Determine the (x, y) coordinate at the center of the cell enclosing the given text.  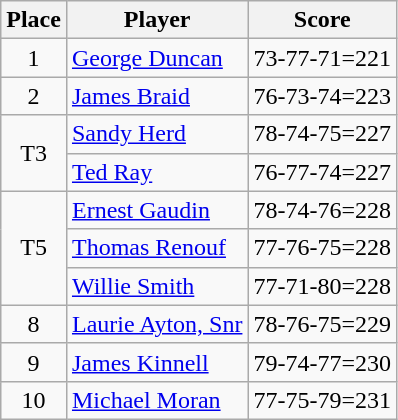
8 (34, 324)
10 (34, 400)
76-77-74=227 (322, 172)
73-77-71=221 (322, 58)
77-71-80=228 (322, 286)
79-74-77=230 (322, 362)
Thomas Renouf (157, 248)
T5 (34, 248)
George Duncan (157, 58)
76-73-74=223 (322, 96)
77-76-75=228 (322, 248)
78-76-75=229 (322, 324)
Score (322, 20)
James Kinnell (157, 362)
1 (34, 58)
9 (34, 362)
78-74-76=228 (322, 210)
Laurie Ayton, Snr (157, 324)
Michael Moran (157, 400)
Willie Smith (157, 286)
James Braid (157, 96)
Ted Ray (157, 172)
Player (157, 20)
T3 (34, 153)
77-75-79=231 (322, 400)
Sandy Herd (157, 134)
Place (34, 20)
Ernest Gaudin (157, 210)
2 (34, 96)
78-74-75=227 (322, 134)
